Pinpoint the cell where the given text exists, returning its [x, y] midpoint coordinate. 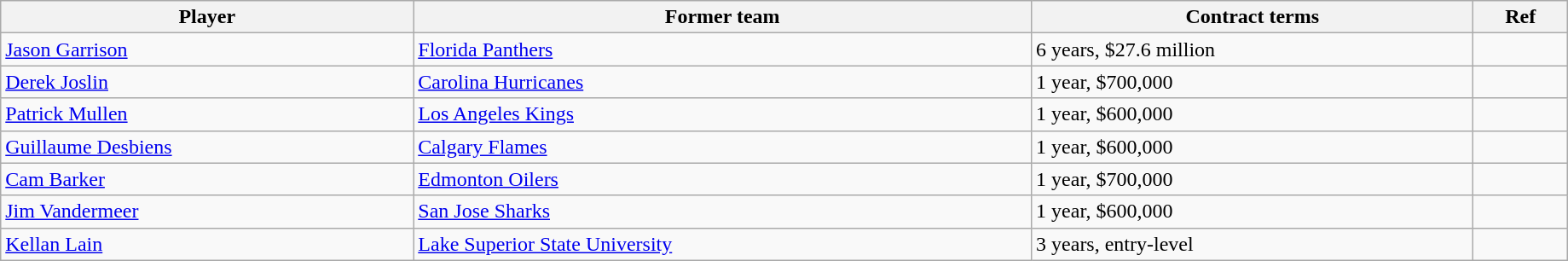
Los Angeles Kings [723, 114]
Florida Panthers [723, 49]
San Jose Sharks [723, 212]
Contract terms [1253, 17]
Player [207, 17]
Carolina Hurricanes [723, 82]
Guillaume Desbiens [207, 147]
Jim Vandermeer [207, 212]
Lake Superior State University [723, 244]
Edmonton Oilers [723, 179]
Jason Garrison [207, 49]
Cam Barker [207, 179]
3 years, entry-level [1253, 244]
Patrick Mullen [207, 114]
Derek Joslin [207, 82]
6 years, $27.6 million [1253, 49]
Kellan Lain [207, 244]
Ref [1520, 17]
Calgary Flames [723, 147]
Former team [723, 17]
